Find where the given text appears and provide that cell's center as [X, Y] coordinate. 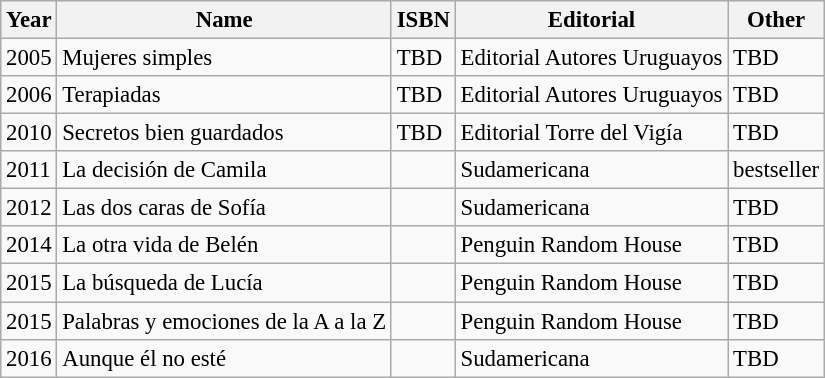
Editorial Torre del Vigía [592, 133]
La búsqueda de Lucía [224, 283]
Aunque él no esté [224, 358]
bestseller [776, 170]
2014 [29, 245]
Terapiadas [224, 95]
Secretos bien guardados [224, 133]
Year [29, 20]
Name [224, 20]
Palabras y emociones de la A a la Z [224, 321]
2005 [29, 58]
2012 [29, 208]
Editorial [592, 20]
Mujeres simples [224, 58]
2010 [29, 133]
2011 [29, 170]
ISBN [423, 20]
La decisión de Camila [224, 170]
2006 [29, 95]
2016 [29, 358]
La otra vida de Belén [224, 245]
Other [776, 20]
Las dos caras de Sofía [224, 208]
